Identify which cell holds the provided text, then report its [x, y] central coordinate. 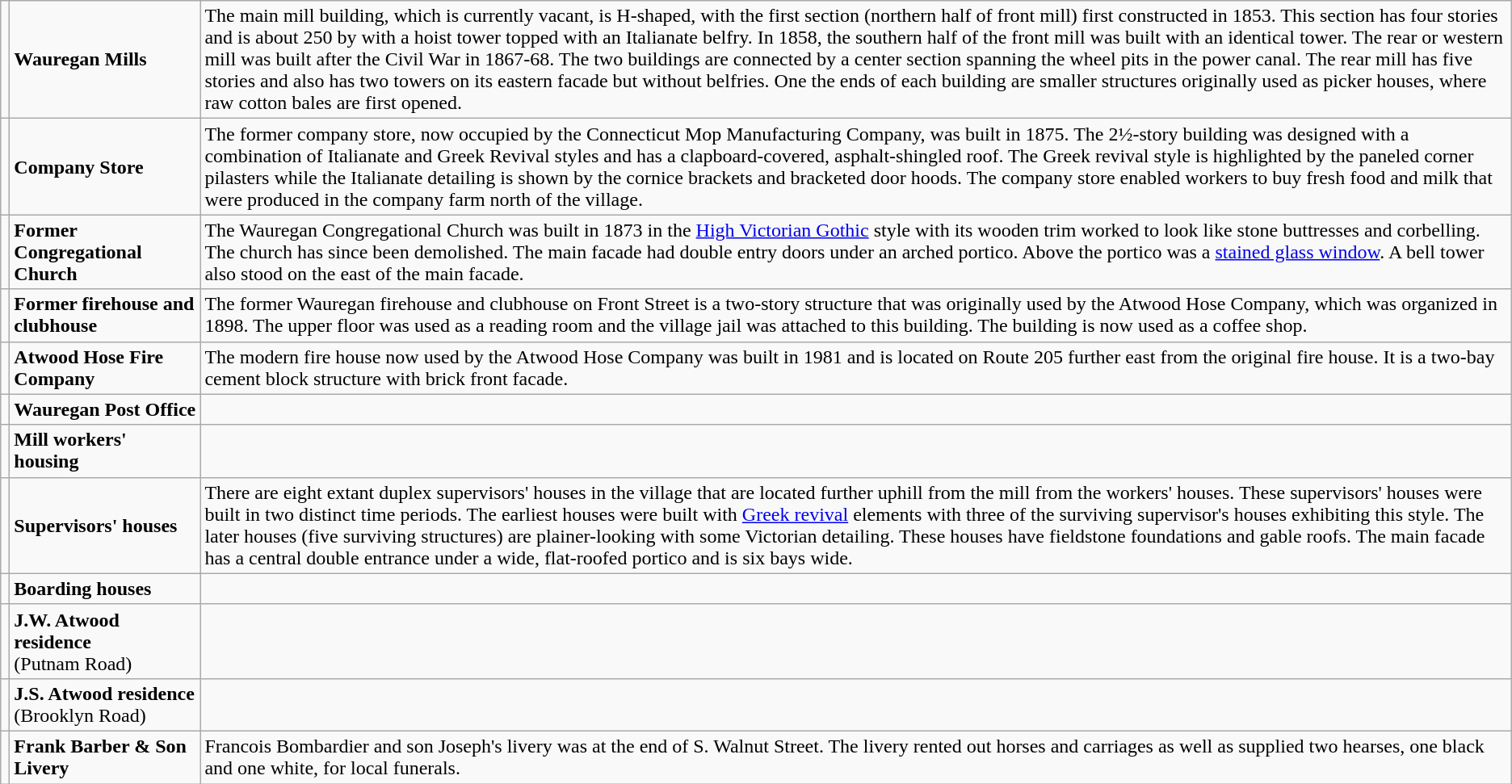
Wauregan Post Office [105, 409]
J.W. Atwood residence(Putnam Road) [105, 641]
J.S. Atwood residence(Brooklyn Road) [105, 704]
Company Store [105, 166]
Mill workers' housing [105, 451]
Former Congregational Church [105, 252]
Frank Barber & Son Livery [105, 757]
Atwood Hose Fire Company [105, 368]
Boarding houses [105, 589]
Supervisors' houses [105, 525]
Former firehouse and clubhouse [105, 315]
Wauregan Mills [105, 60]
